Provide the [X, Y] coordinate of the cell's center where the given text is located.  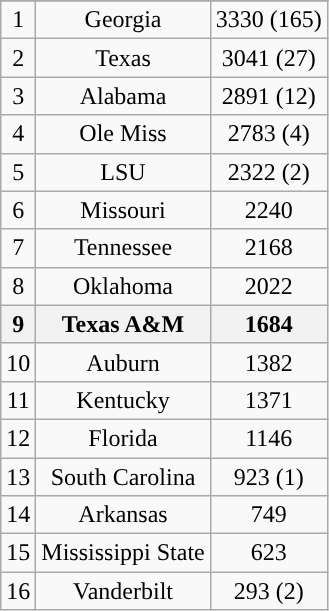
16 [18, 591]
Kentucky [123, 400]
4 [18, 134]
Vanderbilt [123, 591]
293 (2) [268, 591]
Arkansas [123, 515]
Auburn [123, 362]
623 [268, 553]
Ole Miss [123, 134]
3 [18, 96]
Tennessee [123, 248]
2322 (2) [268, 172]
Florida [123, 438]
7 [18, 248]
1684 [268, 324]
13 [18, 477]
1 [18, 20]
10 [18, 362]
Mississippi State [123, 553]
8 [18, 286]
1371 [268, 400]
2891 (12) [268, 96]
12 [18, 438]
5 [18, 172]
2168 [268, 248]
2783 (4) [268, 134]
11 [18, 400]
3330 (165) [268, 20]
6 [18, 210]
9 [18, 324]
14 [18, 515]
1382 [268, 362]
Georgia [123, 20]
Alabama [123, 96]
South Carolina [123, 477]
923 (1) [268, 477]
2240 [268, 210]
Missouri [123, 210]
749 [268, 515]
Texas A&M [123, 324]
3041 (27) [268, 58]
2 [18, 58]
15 [18, 553]
Texas [123, 58]
LSU [123, 172]
Oklahoma [123, 286]
2022 [268, 286]
1146 [268, 438]
